Search for the cell housing the specified text and yield its [X, Y] center coordinate. 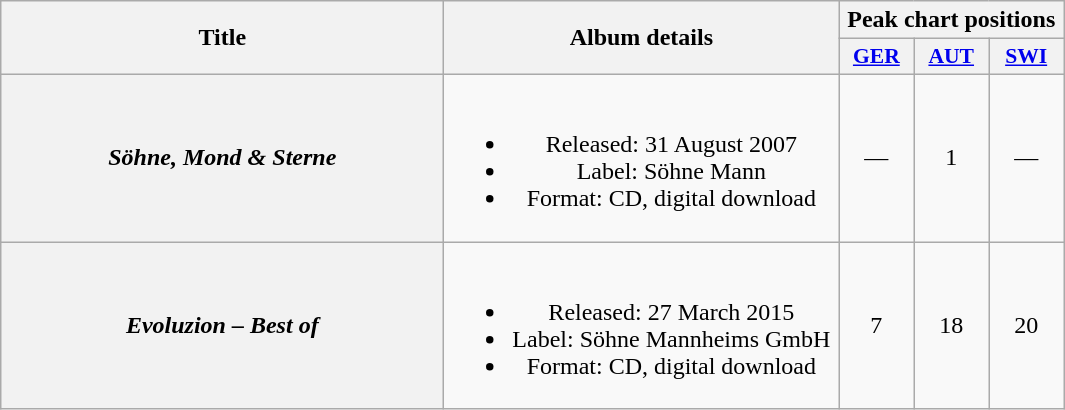
AUT [952, 57]
20 [1026, 326]
Released: 27 March 2015Label: Söhne Mannheims GmbHFormat: CD, digital download [642, 326]
7 [876, 326]
GER [876, 57]
Peak chart positions [952, 20]
Evoluzion – Best of [222, 326]
Album details [642, 38]
Released: 31 August 2007Label: Söhne MannFormat: CD, digital download [642, 158]
Söhne, Mond & Sterne [222, 158]
1 [952, 158]
Title [222, 38]
SWI [1026, 57]
18 [952, 326]
